From the cell containing the given text, extract its center point as [X, Y] coordinate. 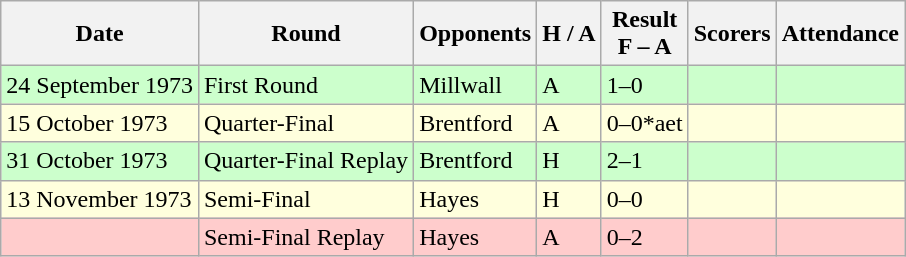
First Round [306, 85]
Attendance [840, 34]
31 October 1973 [100, 161]
ResultF – A [644, 34]
13 November 1973 [100, 199]
1–0 [644, 85]
Quarter-Final [306, 123]
H / A [569, 34]
Scorers [732, 34]
Millwall [476, 85]
0–0 [644, 199]
Semi-Final Replay [306, 237]
0–2 [644, 237]
Semi-Final [306, 199]
Quarter-Final Replay [306, 161]
24 September 1973 [100, 85]
2–1 [644, 161]
Round [306, 34]
Date [100, 34]
0–0*aet [644, 123]
15 October 1973 [100, 123]
Opponents [476, 34]
